Pinpoint the cell where the given text exists, returning its [x, y] midpoint coordinate. 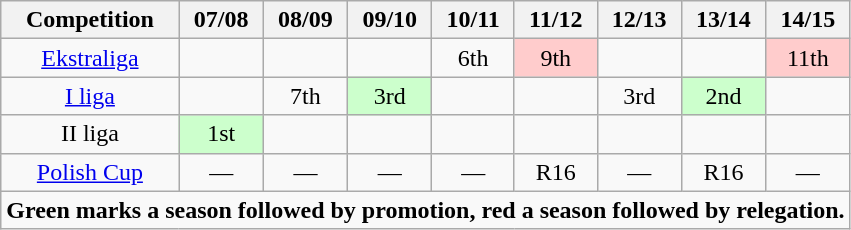
7th [305, 96]
12/13 [639, 20]
2nd [723, 96]
09/10 [390, 20]
II liga [90, 134]
Ekstraliga [90, 58]
14/15 [808, 20]
11/12 [556, 20]
13/14 [723, 20]
Polish Cup [90, 172]
6th [474, 58]
07/08 [221, 20]
10/11 [474, 20]
08/09 [305, 20]
Competition [90, 20]
Green marks a season followed by promotion, red a season followed by relegation. [426, 210]
11th [808, 58]
1st [221, 134]
9th [556, 58]
I liga [90, 96]
